Detect which cell encompasses the target text, then output its [x, y] center coordinate. 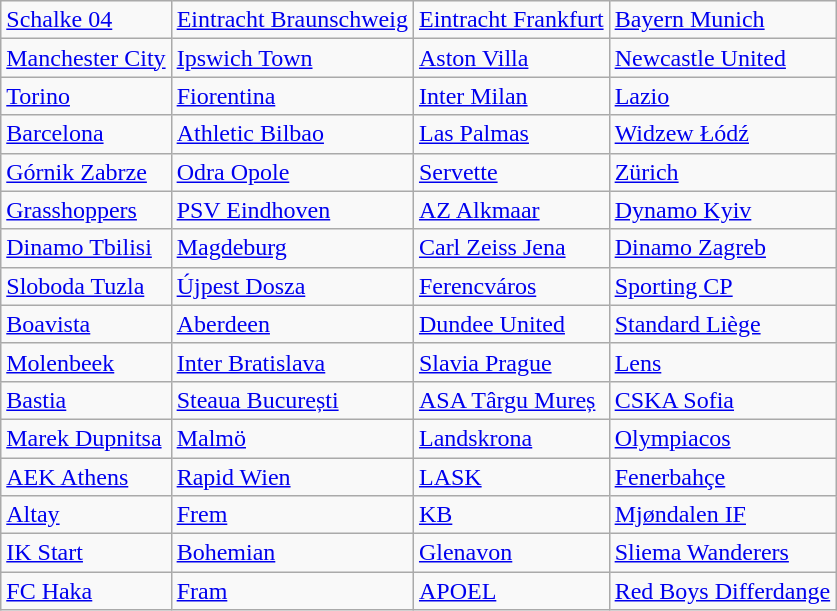
Fenerbahçe [722, 477]
Sliema Wanderers [722, 553]
Ipswich Town [292, 58]
LASK [511, 477]
Fram [292, 591]
Servette [511, 172]
Eintracht Braunschweig [292, 20]
Eintracht Frankfurt [511, 20]
Lens [722, 362]
Rapid Wien [292, 477]
Barcelona [86, 134]
CSKA Sofia [722, 400]
AZ Alkmaar [511, 210]
Inter Bratislava [292, 362]
Bastia [86, 400]
Carl Zeiss Jena [511, 248]
Boavista [86, 324]
Grasshoppers [86, 210]
ASA Târgu Mureș [511, 400]
Aston Villa [511, 58]
Sloboda Tuzla [86, 286]
Aberdeen [292, 324]
IK Start [86, 553]
KB [511, 515]
Manchester City [86, 58]
Altay [86, 515]
Torino [86, 96]
Górnik Zabrze [86, 172]
Dinamo Zagreb [722, 248]
Ferencváros [511, 286]
Steaua București [292, 400]
PSV Eindhoven [292, 210]
Dundee United [511, 324]
Molenbeek [86, 362]
FC Haka [86, 591]
Bayern Munich [722, 20]
Dinamo Tbilisi [86, 248]
Slavia Prague [511, 362]
Bohemian [292, 553]
Magdeburg [292, 248]
Marek Dupnitsa [86, 438]
Inter Milan [511, 96]
Odra Opole [292, 172]
Lazio [722, 96]
Sporting CP [722, 286]
Dynamo Kyiv [722, 210]
Athletic Bilbao [292, 134]
Újpest Dosza [292, 286]
Olympiacos [722, 438]
Landskrona [511, 438]
Fiorentina [292, 96]
Newcastle United [722, 58]
Mjøndalen IF [722, 515]
Malmö [292, 438]
APOEL [511, 591]
Red Boys Differdange [722, 591]
Standard Liège [722, 324]
Schalke 04 [86, 20]
Las Palmas [511, 134]
AEK Athens [86, 477]
Zürich [722, 172]
Glenavon [511, 553]
Widzew Łódź [722, 134]
Frem [292, 515]
